Output the [X, Y] coordinate of the center of the cell containing the given text.  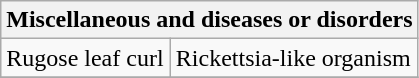
Miscellaneous and diseases or disorders [210, 20]
Rickettsia-like organism [294, 58]
Rugose leaf curl [86, 58]
